Output the [X, Y] coordinate of the center of the cell containing the given text.  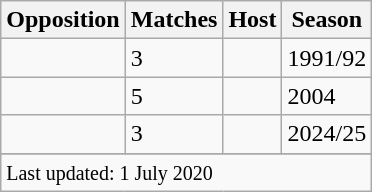
2024/25 [327, 134]
Opposition [63, 20]
5 [174, 96]
2004 [327, 96]
Last updated: 1 July 2020 [186, 172]
1991/92 [327, 58]
Matches [174, 20]
Host [252, 20]
Season [327, 20]
